Determine the [x, y] coordinate at the center of the cell enclosing the given text.  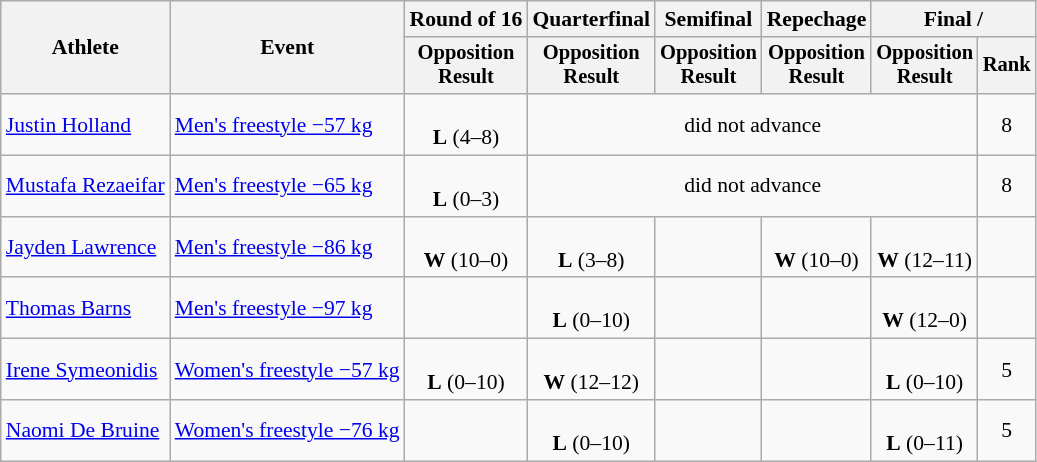
Repechage [817, 19]
L (3–8) [591, 248]
L (0–3) [466, 186]
W (12–12) [591, 370]
Men's freestyle −86 kg [288, 248]
Men's freestyle −65 kg [288, 186]
Round of 16 [466, 19]
Men's freestyle −57 kg [288, 124]
Athlete [86, 48]
W (12–0) [924, 308]
L (4–8) [466, 124]
L (0–11) [924, 430]
Women's freestyle −57 kg [288, 370]
Justin Holland [86, 124]
Rank [1007, 66]
Jayden Lawrence [86, 248]
Quarterfinal [591, 19]
Men's freestyle −97 kg [288, 308]
Naomi De Bruine [86, 430]
Mustafa Rezaeifar [86, 186]
Women's freestyle −76 kg [288, 430]
Final / [953, 19]
W (12–11) [924, 248]
Irene Symeonidis [86, 370]
Semifinal [708, 19]
Event [288, 48]
Thomas Barns [86, 308]
